For the text-containing cell, return its midpoint in [x, y] coordinate format. 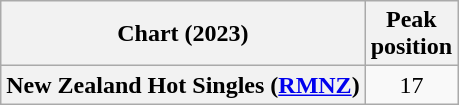
17 [411, 85]
Chart (2023) [183, 34]
New Zealand Hot Singles (RMNZ) [183, 85]
Peak position [411, 34]
